For the text-containing cell, return its midpoint in [X, Y] coordinate format. 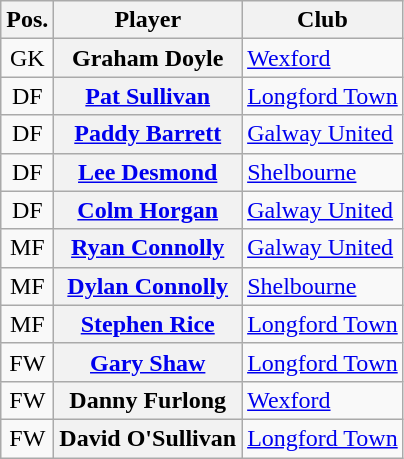
Lee Desmond [148, 172]
Gary Shaw [148, 362]
Pos. [28, 20]
GK [28, 58]
Paddy Barrett [148, 134]
Dylan Connolly [148, 286]
David O'Sullivan [148, 438]
Colm Horgan [148, 210]
Player [148, 20]
Club [323, 20]
Stephen Rice [148, 324]
Danny Furlong [148, 400]
Graham Doyle [148, 58]
Pat Sullivan [148, 96]
Ryan Connolly [148, 248]
